Pinpoint the cell where the given text exists, returning its [x, y] midpoint coordinate. 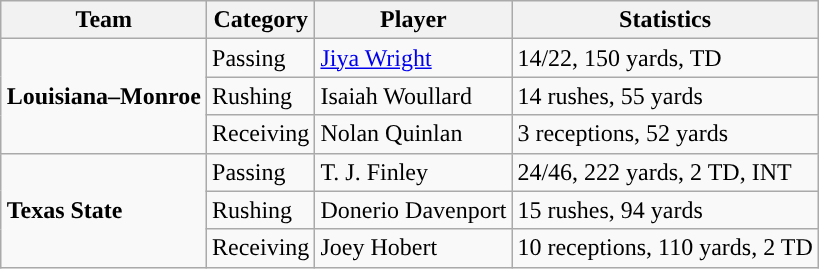
3 receptions, 52 yards [665, 134]
10 receptions, 110 yards, 2 TD [665, 248]
14/22, 150 yards, TD [665, 58]
Louisiana–Monroe [104, 96]
Player [414, 20]
Statistics [665, 20]
Joey Hobert [414, 248]
Jiya Wright [414, 58]
14 rushes, 55 yards [665, 96]
T. J. Finley [414, 172]
Category [261, 20]
24/46, 222 yards, 2 TD, INT [665, 172]
Texas State [104, 210]
Nolan Quinlan [414, 134]
Isaiah Woullard [414, 96]
15 rushes, 94 yards [665, 210]
Donerio Davenport [414, 210]
Team [104, 20]
